Capture the cell that displays the provided text and extract its [x, y] central coordinate. 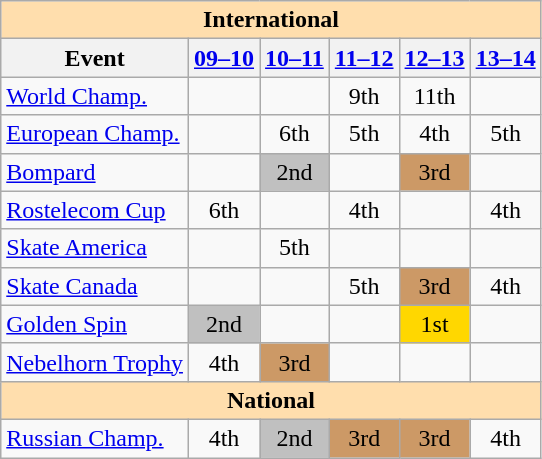
National [271, 400]
11th [434, 96]
Bompard [95, 172]
Skate America [95, 248]
World Champ. [95, 96]
11–12 [364, 58]
Rostelecom Cup [95, 210]
Nebelhorn Trophy [95, 362]
13–14 [506, 58]
Golden Spin [95, 324]
10–11 [295, 58]
International [271, 20]
Russian Champ. [95, 438]
Skate Canada [95, 286]
12–13 [434, 58]
Event [95, 58]
09–10 [224, 58]
9th [364, 96]
1st [434, 324]
European Champ. [95, 134]
